Provide the (x, y) coordinate of the cell's center where the given text is located.  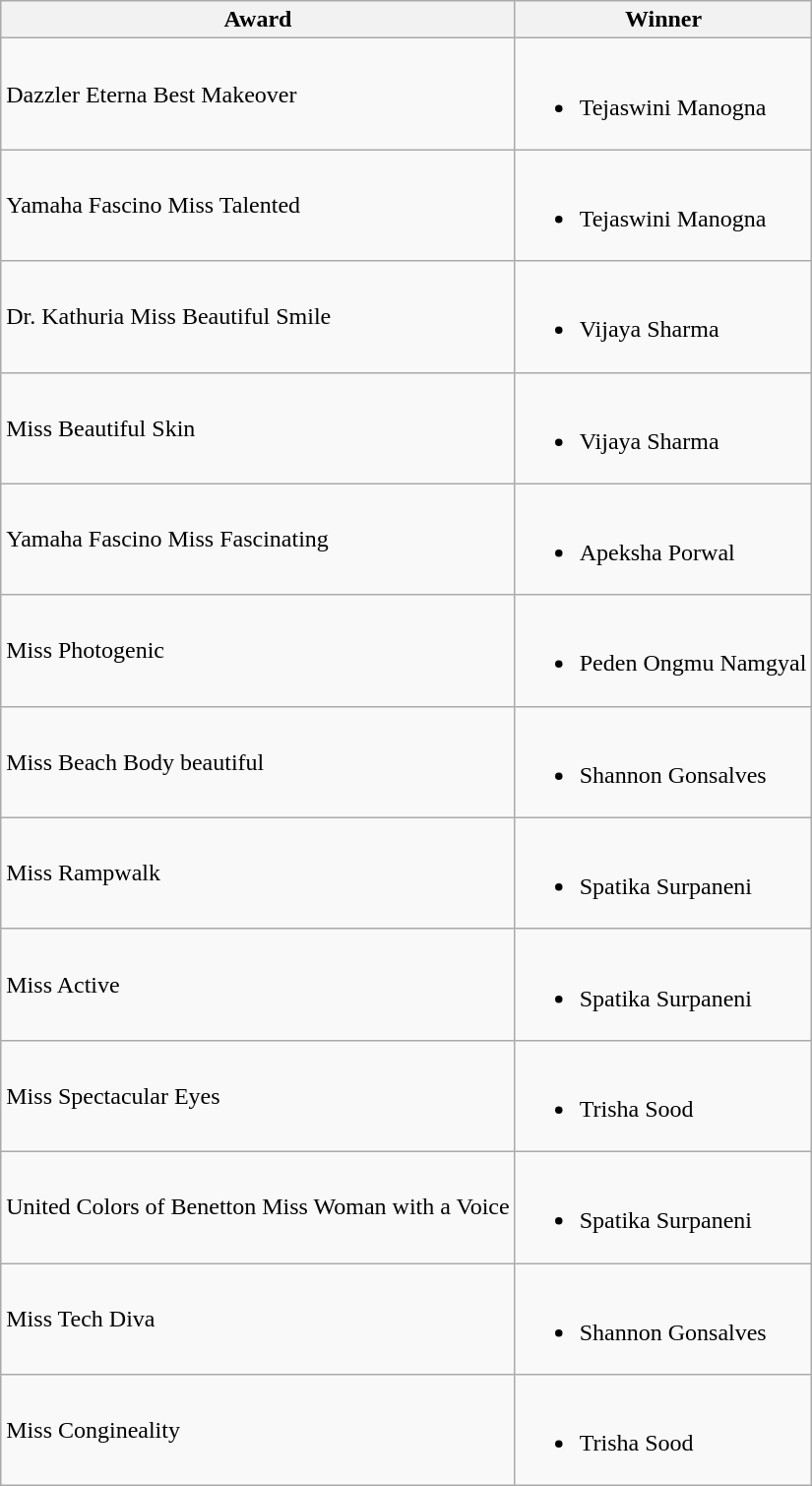
Miss Photogenic (258, 650)
Peden Ongmu Namgyal (663, 650)
Miss Tech Diva (258, 1318)
Miss Active (258, 985)
Miss Beautiful Skin (258, 427)
Miss Spectacular Eyes (258, 1095)
Winner (663, 20)
Yamaha Fascino Miss Talented (258, 205)
Miss Beach Body beautiful (258, 762)
Dr. Kathuria Miss Beautiful Smile (258, 317)
Award (258, 20)
Yamaha Fascino Miss Fascinating (258, 540)
Dazzler Eterna Best Makeover (258, 95)
Apeksha Porwal (663, 540)
United Colors of Benetton Miss Woman with a Voice (258, 1207)
Miss Rampwalk (258, 872)
Miss Congineality (258, 1430)
